Extract the (x, y) coordinate from the center of the cell holding the provided text.  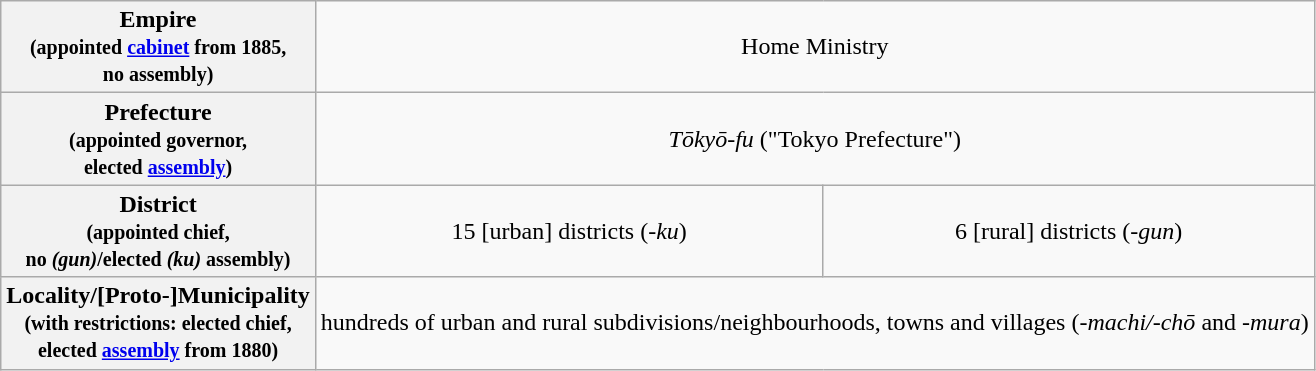
Home Ministry (814, 47)
Prefecture(appointed governor,elected assembly) (158, 139)
Tōkyō-fu ("Tokyo Prefecture") (814, 139)
Locality/[Proto-]Municipality(with restrictions: elected chief,elected assembly from 1880) (158, 323)
Empire(appointed cabinet from 1885,no assembly) (158, 47)
6 [rural] districts (-gun) (1068, 231)
15 [urban] districts (-ku) (569, 231)
District(appointed chief,no (gun)/elected (ku) assembly) (158, 231)
hundreds of urban and rural subdivisions/neighbourhoods, towns and villages (-machi/-chō and -mura) (814, 323)
